Output the (X, Y) coordinate of the center of the cell containing the given text.  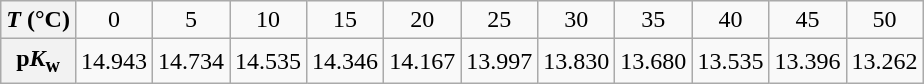
14.167 (422, 61)
14.346 (346, 61)
40 (730, 20)
13.262 (884, 61)
20 (422, 20)
35 (654, 20)
15 (346, 20)
0 (114, 20)
13.680 (654, 61)
13.830 (576, 61)
50 (884, 20)
25 (500, 20)
14.943 (114, 61)
30 (576, 20)
pKw (38, 61)
14.535 (268, 61)
10 (268, 20)
5 (190, 20)
45 (808, 20)
13.535 (730, 61)
13.997 (500, 61)
14.734 (190, 61)
T (°C) (38, 20)
13.396 (808, 61)
